Return the (x, y) coordinate for the center point of the cell that contains the specified text.  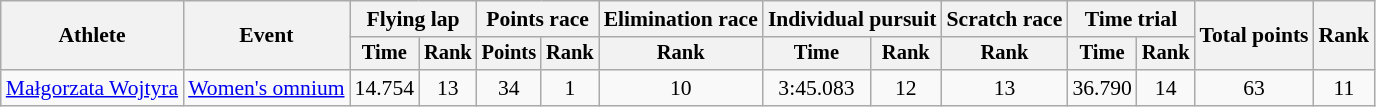
14 (1166, 88)
11 (1344, 88)
Total points (1254, 36)
Athlete (92, 36)
Małgorzata Wojtyra (92, 88)
Points race (538, 19)
1 (570, 88)
10 (681, 88)
Elimination race (681, 19)
Event (266, 36)
Time trial (1130, 19)
36.790 (1102, 88)
3:45.083 (816, 88)
Women's omnium (266, 88)
14.754 (384, 88)
12 (906, 88)
Flying lap (414, 19)
34 (509, 88)
63 (1254, 88)
Individual pursuit (852, 19)
Points (509, 54)
Scratch race (1005, 19)
